Search for the cell housing the specified text and yield its (X, Y) center coordinate. 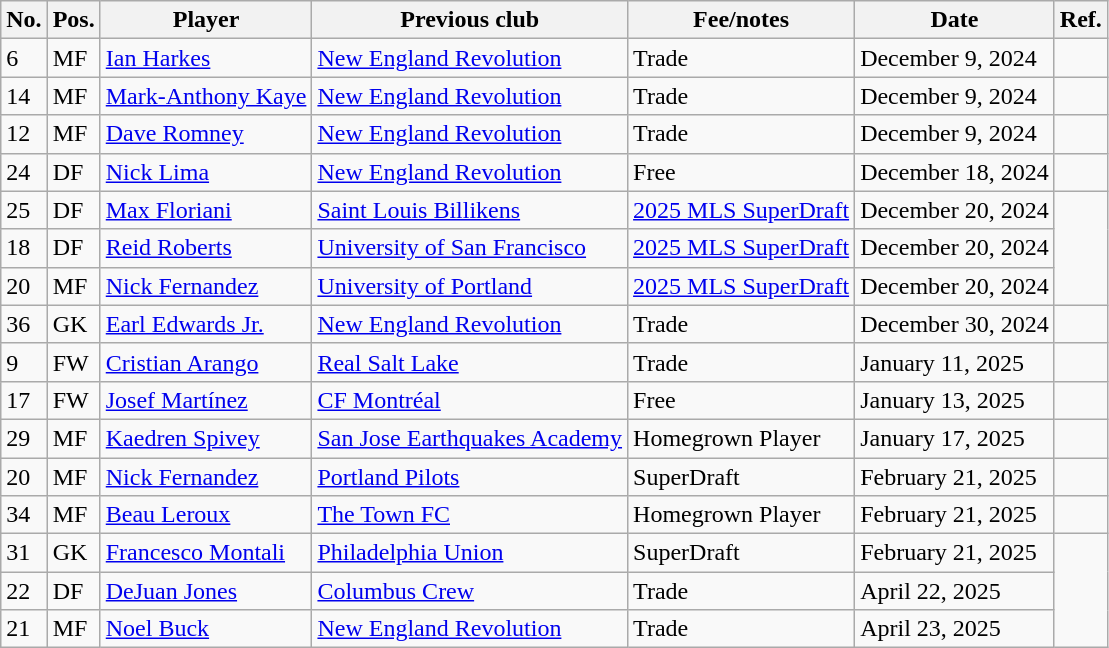
Date (955, 20)
University of Portland (470, 286)
Real Salt Lake (470, 362)
22 (24, 591)
6 (24, 58)
December 18, 2024 (955, 172)
24 (24, 172)
CF Montréal (470, 400)
January 13, 2025 (955, 400)
December 30, 2024 (955, 324)
Columbus Crew (470, 591)
Earl Edwards Jr. (206, 324)
Ref. (1080, 20)
Mark-Anthony Kaye (206, 96)
17 (24, 400)
Max Floriani (206, 210)
January 11, 2025 (955, 362)
34 (24, 515)
31 (24, 553)
29 (24, 438)
The Town FC (470, 515)
Nick Lima (206, 172)
Ian Harkes (206, 58)
Kaedren Spivey (206, 438)
Josef Martínez (206, 400)
9 (24, 362)
DeJuan Jones (206, 591)
12 (24, 134)
Previous club (470, 20)
No. (24, 20)
University of San Francisco (470, 248)
Player (206, 20)
Cristian Arango (206, 362)
21 (24, 629)
Portland Pilots (470, 477)
Pos. (74, 20)
Reid Roberts (206, 248)
Saint Louis Billikens (470, 210)
San Jose Earthquakes Academy (470, 438)
January 17, 2025 (955, 438)
18 (24, 248)
14 (24, 96)
Noel Buck (206, 629)
36 (24, 324)
Francesco Montali (206, 553)
April 22, 2025 (955, 591)
Dave Romney (206, 134)
April 23, 2025 (955, 629)
Philadelphia Union (470, 553)
25 (24, 210)
Fee/notes (742, 20)
Beau Leroux (206, 515)
